Find where the given text appears and provide that cell's center as (x, y) coordinate. 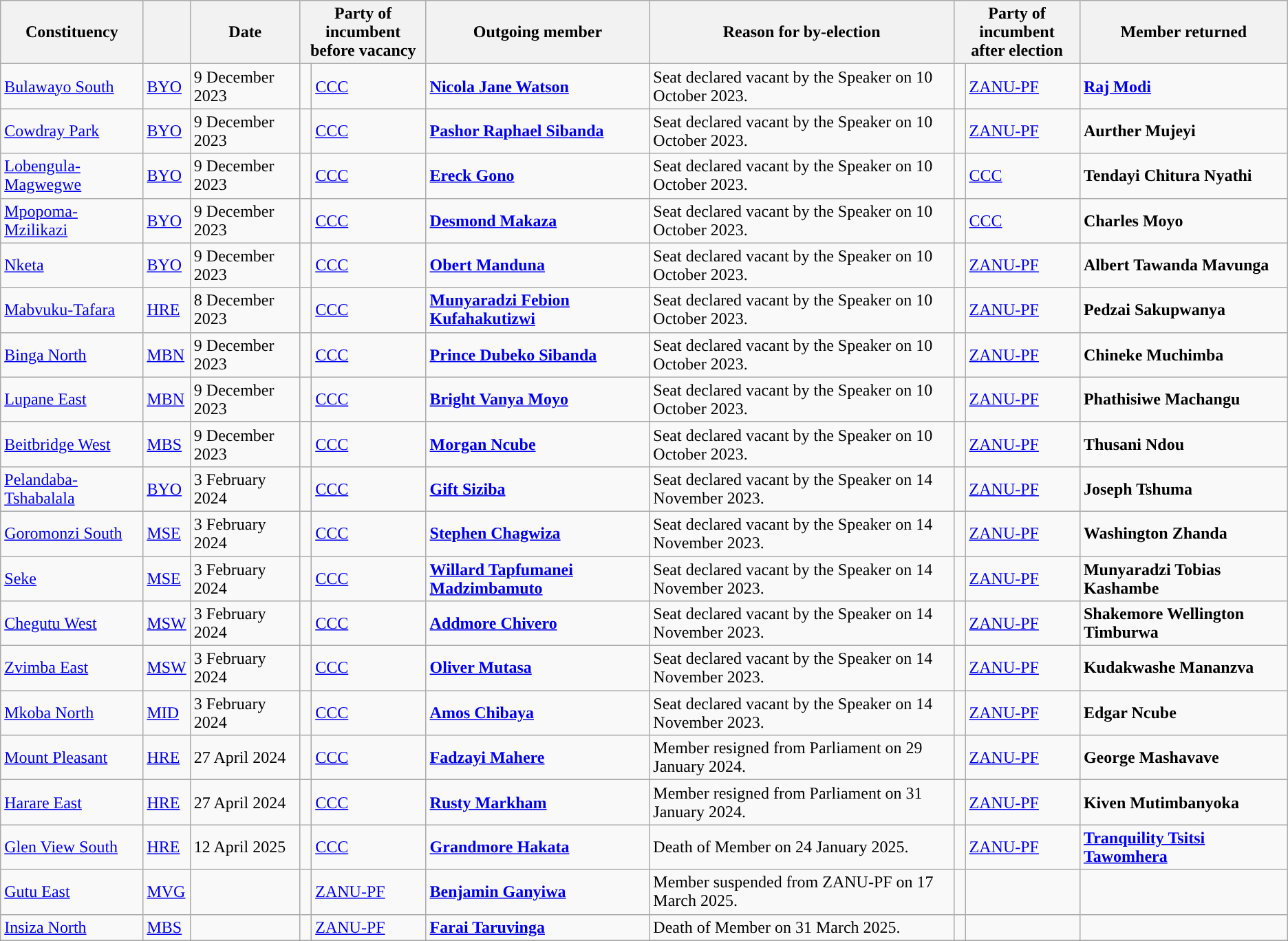
Gift Siziba (538, 488)
Goromonzi South (72, 534)
Charles Moyo (1183, 220)
Thusani Ndou (1183, 444)
Party of incumbentbefore vacancy (363, 32)
Bright Vanya Moyo (538, 399)
Shakemore Wellington Timburwa (1183, 623)
Pashor Raphael Sibanda (538, 131)
Mkoba North (72, 713)
Morgan Ncube (538, 444)
Stephen Chagwiza (538, 534)
Kiven Mutimbanyoka (1183, 802)
Member suspended from ZANU-PF on 17 March 2025. (802, 891)
Raj Modi (1183, 87)
Willard Tapfumanei Madzimbamuto (538, 578)
Obert Manduna (538, 266)
Death of Member on 24 January 2025. (802, 847)
Joseph Tshuma (1183, 488)
Chineke Muchimba (1183, 355)
MID (167, 713)
Farai Taruvinga (538, 927)
Constituency (72, 32)
Kudakwashe Mananzva (1183, 669)
Mpopoma-Mzilikazi (72, 220)
Mount Pleasant (72, 758)
Pedzai Sakupwanya (1183, 310)
Chegutu West (72, 623)
Date (245, 32)
Rusty Markham (538, 802)
Death of Member on 31 March 2025. (802, 927)
Grandmore Hakata (538, 847)
12 April 2025 (245, 847)
Nketa (72, 266)
George Mashavave (1183, 758)
Desmond Makaza (538, 220)
Zvimba East (72, 669)
Gutu East (72, 891)
Amos Chibaya (538, 713)
Phathisiwe Machangu (1183, 399)
Prince Dubeko Sibanda (538, 355)
Member resigned from Parliament on 29 January 2024. (802, 758)
Mabvuku-Tafara (72, 310)
Fadzayi Mahere (538, 758)
Munyaradzi Tobias Kashambe (1183, 578)
Cowdray Park (72, 131)
Outgoing member (538, 32)
Pelandaba-Tshabalala (72, 488)
Addmore Chivero (538, 623)
Washington Zhanda (1183, 534)
8 December 2023 (245, 310)
Tranquility Tsitsi Tawomhera (1183, 847)
Insiza North (72, 927)
Harare East (72, 802)
Lobengula-Magwegwe (72, 176)
Glen View South (72, 847)
Party of incumbentafter election (1017, 32)
Oliver Mutasa (538, 669)
Aurther Mujeyi (1183, 131)
Beitbridge West (72, 444)
Benjamin Ganyiwa (538, 891)
MVG (167, 891)
Binga North (72, 355)
Edgar Ncube (1183, 713)
Seke (72, 578)
Lupane East (72, 399)
Nicola Jane Watson (538, 87)
Reason for by-election (802, 32)
Bulawayo South (72, 87)
Tendayi Chitura Nyathi (1183, 176)
Munyaradzi Febion Kufahakutizwi (538, 310)
Albert Tawanda Mavunga (1183, 266)
Ereck Gono (538, 176)
Member returned (1183, 32)
Member resigned from Parliament on 31 January 2024. (802, 802)
